Detect which cell encompasses the target text, then output its [x, y] center coordinate. 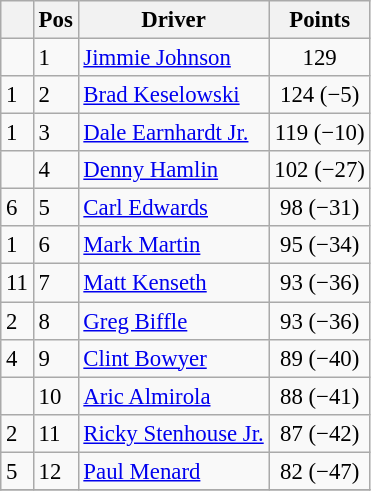
Aric Almirola [174, 396]
87 (−42) [320, 433]
Dale Earnhardt Jr. [174, 133]
Matt Kenseth [174, 283]
Jimmie Johnson [174, 58]
124 (−5) [320, 95]
82 (−47) [320, 471]
Carl Edwards [174, 208]
9 [56, 358]
Paul Menard [174, 471]
119 (−10) [320, 133]
Mark Martin [174, 245]
8 [56, 321]
7 [56, 283]
Ricky Stenhouse Jr. [174, 433]
89 (−40) [320, 358]
3 [56, 133]
102 (−27) [320, 170]
98 (−31) [320, 208]
Pos [56, 20]
Clint Bowyer [174, 358]
10 [56, 396]
88 (−41) [320, 396]
95 (−34) [320, 245]
Greg Biffle [174, 321]
Driver [174, 20]
Points [320, 20]
Denny Hamlin [174, 170]
Brad Keselowski [174, 95]
129 [320, 58]
12 [56, 471]
